Pinpoint the cell where the given text exists, returning its (X, Y) midpoint coordinate. 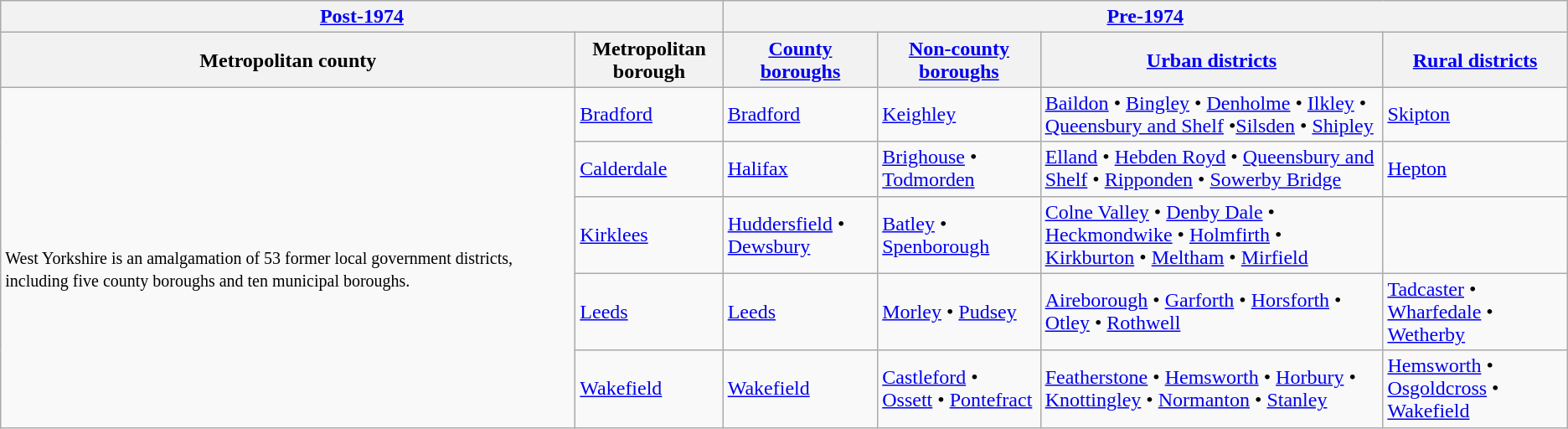
Post-1974 (362, 17)
Metropolitan county (288, 60)
Urban districts (1211, 60)
Aireborough • Garforth • Horsforth • Otley • Rothwell (1211, 312)
Tadcaster • Wharfedale • Wetherby (1475, 312)
Colne Valley • Denby Dale • Heckmondwike • Holmfirth • Kirkburton • Meltham • Mirfield (1211, 235)
Castleford • Ossett • Pontefract (959, 389)
West Yorkshire is an amalgamation of 53 former local government districts, including five county boroughs and ten municipal boroughs. (288, 257)
Keighley (959, 114)
Skipton (1475, 114)
Batley • Spenborough (959, 235)
Kirklees (649, 235)
Non-county boroughs (959, 60)
Featherstone • Hemsworth • Horbury • Knottingley • Normanton • Stanley (1211, 389)
Baildon • Bingley • Denholme • Ilkley • Queensbury and Shelf •Silsden • Shipley (1211, 114)
Hemsworth • Osgoldcross • Wakefield (1475, 389)
Pre-1974 (1145, 17)
County boroughs (801, 60)
Metropolitan borough (649, 60)
Hepton (1475, 169)
Calderdale (649, 169)
Brighouse • Todmorden (959, 169)
Elland • Hebden Royd • Queensbury and Shelf • Ripponden • Sowerby Bridge (1211, 169)
Morley • Pudsey (959, 312)
Huddersfield • Dewsbury (801, 235)
Halifax (801, 169)
Rural districts (1475, 60)
